Locate the cell with the specified text and output its (X, Y) center coordinate. 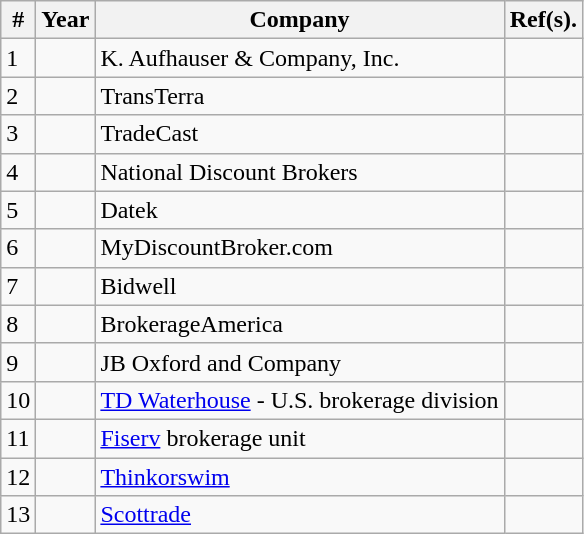
Scottrade (300, 515)
Thinkorswim (300, 477)
Datek (300, 210)
K. Aufhauser & Company, Inc. (300, 58)
Ref(s). (543, 20)
5 (18, 210)
1 (18, 58)
MyDiscountBroker.com (300, 248)
# (18, 20)
4 (18, 172)
Year (66, 20)
2 (18, 96)
12 (18, 477)
TransTerra (300, 96)
National Discount Brokers (300, 172)
8 (18, 324)
JB Oxford and Company (300, 362)
Bidwell (300, 286)
7 (18, 286)
6 (18, 248)
3 (18, 134)
13 (18, 515)
Company (300, 20)
BrokerageAmerica (300, 324)
Fiserv brokerage unit (300, 438)
TD Waterhouse - U.S. brokerage division (300, 400)
9 (18, 362)
11 (18, 438)
10 (18, 400)
TradeCast (300, 134)
